Capture the cell that displays the provided text and extract its [x, y] central coordinate. 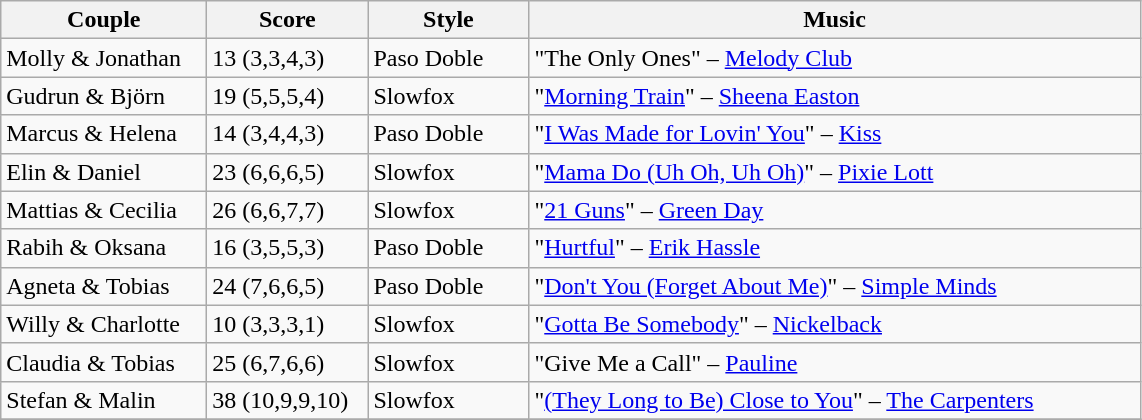
14 (3,4,4,3) [288, 134]
Elin & Daniel [104, 172]
Stefan & Malin [104, 400]
19 (5,5,5,4) [288, 96]
13 (3,3,4,3) [288, 58]
"Gotta Be Somebody" – Nickelback [834, 324]
"Mama Do (Uh Oh, Uh Oh)" – Pixie Lott [834, 172]
25 (6,7,6,6) [288, 362]
"Don't You (Forget About Me)" – Simple Minds [834, 286]
Mattias & Cecilia [104, 210]
16 (3,5,5,3) [288, 248]
"(They Long to Be) Close to You" – The Carpenters [834, 400]
24 (7,6,6,5) [288, 286]
10 (3,3,3,1) [288, 324]
23 (6,6,6,5) [288, 172]
26 (6,6,7,7) [288, 210]
"Hurtful" – Erik Hassle [834, 248]
"Give Me a Call" – Pauline [834, 362]
Couple [104, 20]
Gudrun & Björn [104, 96]
38 (10,9,9,10) [288, 400]
Score [288, 20]
Willy & Charlotte [104, 324]
Molly & Jonathan [104, 58]
Music [834, 20]
Claudia & Tobias [104, 362]
Style [448, 20]
Marcus & Helena [104, 134]
Rabih & Oksana [104, 248]
"21 Guns" – Green Day [834, 210]
"I Was Made for Lovin' You" – Kiss [834, 134]
Agneta & Tobias [104, 286]
"The Only Ones" – Melody Club [834, 58]
"Morning Train" – Sheena Easton [834, 96]
